Search for the cell housing the specified text and yield its [x, y] center coordinate. 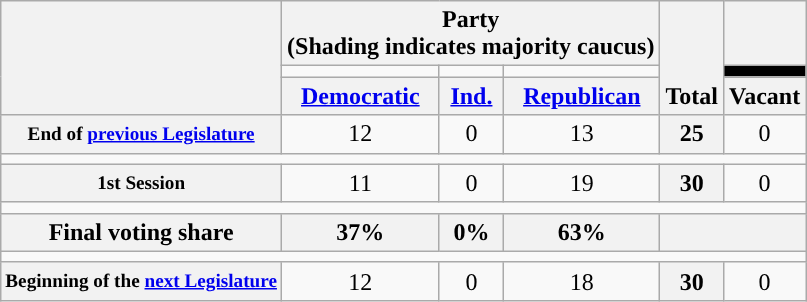
37% [361, 232]
19 [582, 183]
13 [582, 134]
1st Session [142, 183]
25 [692, 134]
Party (Shading indicates majority caucus) [471, 34]
Final voting share [142, 232]
Democratic [361, 96]
18 [582, 281]
Ind. [472, 96]
Beginning of the next Legislature [142, 281]
0% [472, 232]
End of previous Legislature [142, 134]
Republican [582, 96]
11 [361, 183]
Vacant [764, 96]
63% [582, 232]
Total [692, 58]
